Locate the cell with the specified text and output its (x, y) center coordinate. 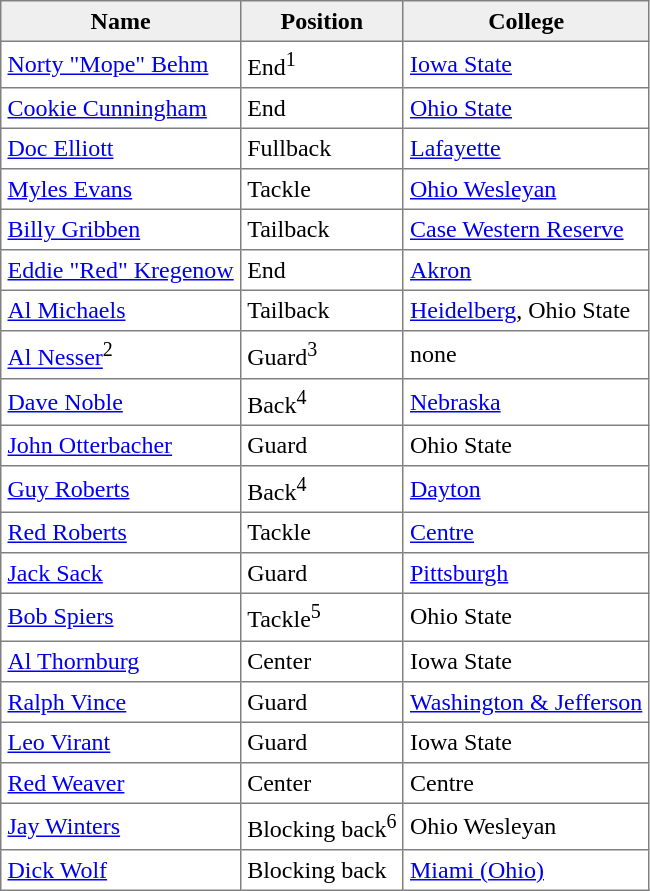
Blocking back (322, 870)
Dick Wolf (121, 870)
Billy Gribben (121, 230)
Al Thornburg (121, 661)
Bob Spiers (121, 618)
Akron (526, 270)
none (526, 354)
Dave Noble (121, 402)
Lafayette (526, 149)
Dayton (526, 490)
John Otterbacher (121, 445)
Fullback (322, 149)
Al Michaels (121, 311)
Pittsburgh (526, 573)
Ralph Vince (121, 701)
Leo Virant (121, 742)
Heidelberg, Ohio State (526, 311)
Position (322, 21)
Jack Sack (121, 573)
Tackle5 (322, 618)
Red Roberts (121, 533)
Guard3 (322, 354)
Miami (Ohio) (526, 870)
Doc Elliott (121, 149)
Name (121, 21)
Red Weaver (121, 782)
Norty "Mope" Behm (121, 64)
Jay Winters (121, 826)
Cookie Cunningham (121, 108)
Nebraska (526, 402)
End1 (322, 64)
Myles Evans (121, 189)
Case Western Reserve (526, 230)
Eddie "Red" Kregenow (121, 270)
College (526, 21)
Al Nesser2 (121, 354)
Guy Roberts (121, 490)
Blocking back6 (322, 826)
Washington & Jefferson (526, 701)
